From the cell containing the given text, extract its center point as [X, Y] coordinate. 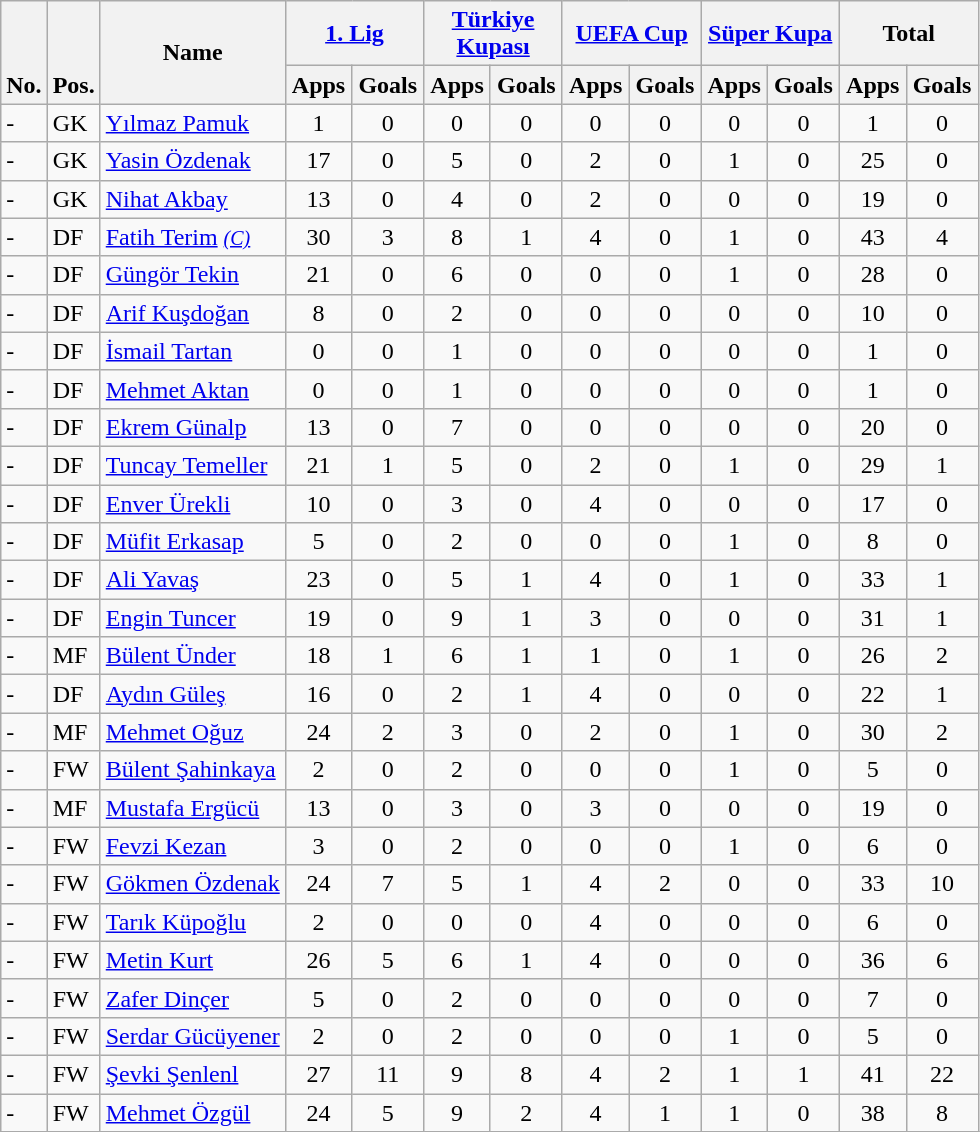
Enver Ürekli [192, 503]
Metin Kurt [192, 960]
Mehmet Özgül [192, 1113]
Müfit Erkasap [192, 542]
Tarık Küpoğlu [192, 922]
UEFA Cup [632, 34]
İsmail Tartan [192, 351]
43 [872, 237]
41 [872, 1074]
Fatih Terim (C) [192, 237]
No. [24, 52]
Aydın Güleş [192, 694]
Pos. [74, 52]
Nihat Akbay [192, 199]
Arif Kuşdoğan [192, 313]
Yılmaz Pamuk [192, 123]
38 [872, 1113]
Mustafa Ergücü [192, 808]
Mehmet Oğuz [192, 732]
Güngör Tekin [192, 275]
1. Lig [354, 34]
27 [318, 1074]
18 [318, 656]
Türkiye Kupası [494, 34]
Gökmen Özdenak [192, 884]
25 [872, 161]
28 [872, 275]
Tuncay Temeller [192, 465]
Süper Kupa [770, 34]
Ali Yavaş [192, 580]
23 [318, 580]
Bülent Şahinkaya [192, 770]
Ekrem Günalp [192, 427]
Bülent Ünder [192, 656]
Yasin Özdenak [192, 161]
Name [192, 52]
Total [908, 34]
Şevki Şenlenl [192, 1074]
36 [872, 960]
16 [318, 694]
29 [872, 465]
Fevzi Kezan [192, 846]
20 [872, 427]
31 [872, 618]
Engin Tuncer [192, 618]
Serdar Gücüyener [192, 1036]
Mehmet Aktan [192, 389]
Zafer Dinçer [192, 998]
11 [388, 1074]
